Detect which cell encompasses the target text, then output its [X, Y] center coordinate. 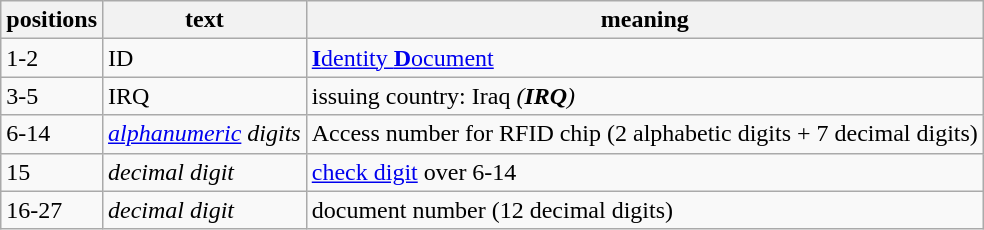
IRQ [205, 96]
1-2 [52, 58]
issuing country: Iraq (IRQ) [644, 96]
Access number for RFID chip (2 alphabetic digits + 7 decimal digits) [644, 134]
16-27 [52, 210]
6-14 [52, 134]
15 [52, 172]
alphanumeric digits [205, 134]
positions [52, 20]
3-5 [52, 96]
document number (12 decimal digits) [644, 210]
meaning [644, 20]
ID [205, 58]
check digit over 6-14 [644, 172]
text [205, 20]
Identity Document [644, 58]
